Scan for the cell matching the given text and deliver its [X, Y] coordinate at center. 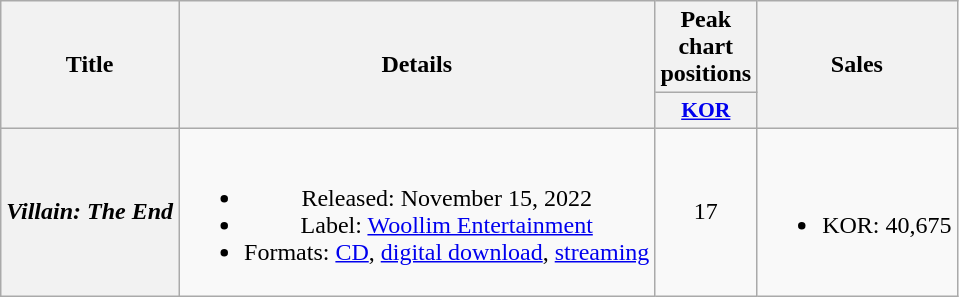
Title [90, 65]
Villain: The End [90, 212]
Sales [857, 65]
Details [417, 65]
KOR: 40,675 [857, 212]
Released: November 15, 2022Label: Woollim EntertainmentFormats: CD, digital download, streaming [417, 212]
Peak chart positions [706, 47]
17 [706, 212]
KOR [706, 111]
